Locate the cell with the specified text and output its (X, Y) center coordinate. 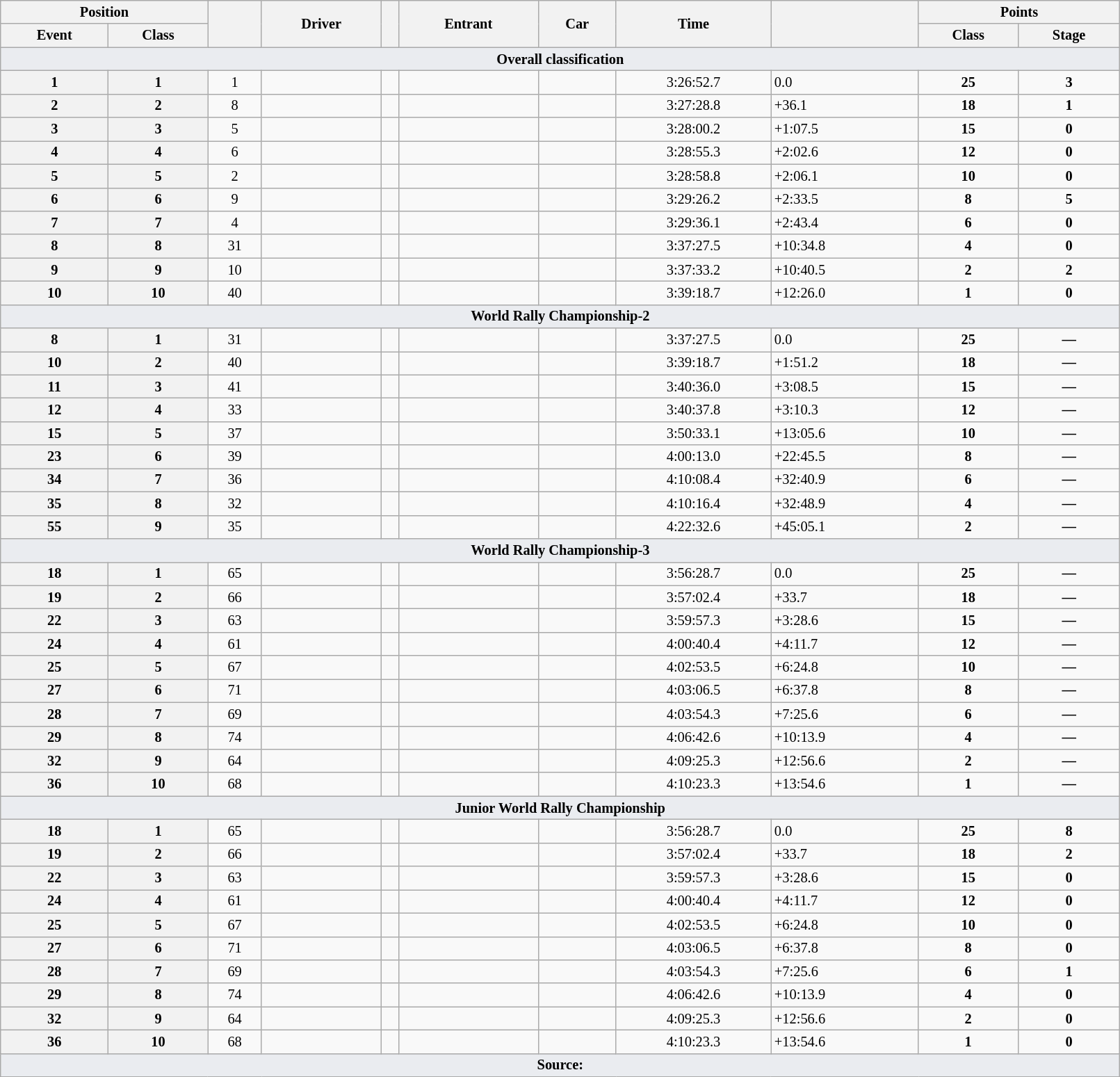
+2:06.1 (845, 176)
Stage (1069, 35)
33 (235, 410)
+2:43.4 (845, 222)
Position (104, 12)
Time (694, 24)
3:26:52.7 (694, 82)
4:10:08.4 (694, 480)
3:28:55.3 (694, 152)
3:40:36.0 (694, 387)
3:28:00.2 (694, 129)
Source: (560, 1065)
+13:05.6 (845, 433)
+1:07.5 (845, 129)
23 (54, 457)
+10:34.8 (845, 246)
4:22:32.6 (694, 527)
Points (1019, 12)
+45:05.1 (845, 527)
+1:51.2 (845, 363)
37 (235, 433)
Entrant (469, 24)
3:40:37.8 (694, 410)
3:28:58.8 (694, 176)
Event (54, 35)
+3:10.3 (845, 410)
+2:02.6 (845, 152)
34 (54, 480)
+3:08.5 (845, 387)
+22:45.5 (845, 457)
55 (54, 527)
3:37:33.2 (694, 270)
+32:40.9 (845, 480)
3:27:28.8 (694, 106)
+2:33.5 (845, 200)
41 (235, 387)
Overall classification (560, 59)
+12:26.0 (845, 293)
Junior World Rally Championship (560, 808)
39 (235, 457)
4:00:13.0 (694, 457)
+36.1 (845, 106)
+32:48.9 (845, 503)
3:50:33.1 (694, 433)
Driver (321, 24)
11 (54, 387)
3:29:36.1 (694, 222)
World Rally Championship-3 (560, 550)
4:10:16.4 (694, 503)
3:29:26.2 (694, 200)
Car (577, 24)
World Rally Championship-2 (560, 316)
+10:40.5 (845, 270)
